Output the (x, y) coordinate of the center of the cell containing the given text.  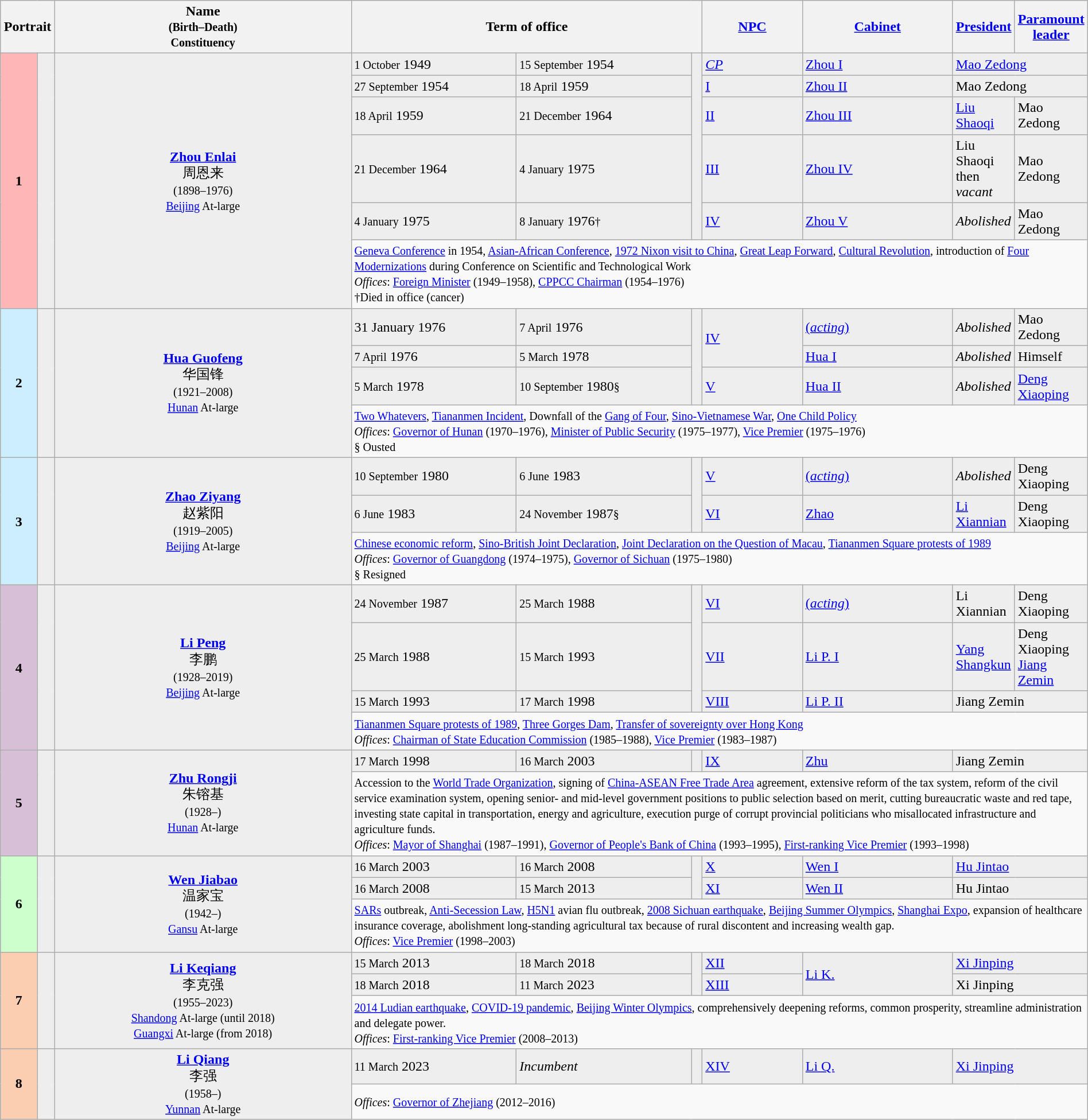
Zhu Rongji朱镕基(1928–)Hunan At-large (203, 803)
Yang Shangkun (984, 656)
Liu Shaoqi then vacant (984, 169)
President (984, 27)
Hua Guofeng华国锋(1921–2008)Hunan At-large (203, 383)
Wen Jiabao温家宝(1942–)Gansu At-large (203, 904)
X (752, 866)
XI (752, 888)
Hua I (877, 356)
Hua II (877, 386)
Zhao Ziyang赵紫阳(1919–2005)Beijing At-large (203, 521)
8 January 1976† (604, 221)
Liu Shaoqi (984, 116)
Paramount leader (1051, 27)
Term of office (527, 27)
CP (752, 64)
31 January 1976 (434, 327)
Wen II (877, 888)
5 (19, 803)
Li K. (877, 974)
Zhou IV (877, 169)
8 (19, 1084)
NPC (752, 27)
VIII (752, 702)
Li Q. (877, 1066)
6 (19, 904)
IX (752, 761)
Zhou III (877, 116)
10 September 1980 (434, 476)
Portrait (28, 27)
Li P. II (877, 702)
Zhou I (877, 64)
Li Peng李鹏(1928–2019)Beijing At-large (203, 668)
1 October 1949 (434, 64)
Wen I (877, 866)
Zhou Enlai周恩来(1898–1976)Beijing At-large (203, 181)
Deng XiaopingJiang Zemin (1051, 656)
Zhou V (877, 221)
Li P. I (877, 656)
15 September 1954 (604, 64)
1 (19, 181)
2 (19, 383)
Name(Birth–Death)Constituency (203, 27)
XIV (752, 1066)
Zhou II (877, 86)
27 September 1954 (434, 86)
7 (19, 1000)
Offices: Governor of Zhejiang (2012–2016) (720, 1102)
Incumbent (604, 1066)
III (752, 169)
Cabinet (877, 27)
Himself (1051, 356)
XIII (752, 985)
II (752, 116)
Li Keqiang李克强(1955–2023)Shandong At-large (until 2018)Guangxi At-large (from 2018) (203, 1000)
10 September 1980§ (604, 386)
24 November 1987§ (604, 513)
3 (19, 521)
XII (752, 963)
I (752, 86)
Zhu (877, 761)
4 (19, 668)
24 November 1987 (434, 604)
Li Qiang李强(1958–)Yunnan At-large (203, 1084)
VII (752, 656)
Zhao (877, 513)
